Return (X, Y) of the center of cell containing provided text 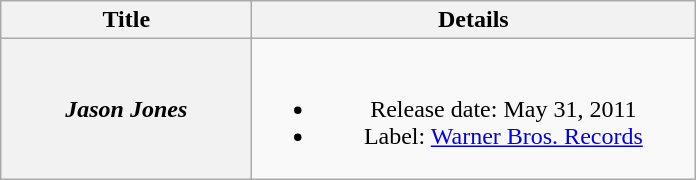
Details (474, 20)
Jason Jones (126, 109)
Title (126, 20)
Release date: May 31, 2011Label: Warner Bros. Records (474, 109)
